Output the [x, y] coordinate of the center of the cell containing the given text.  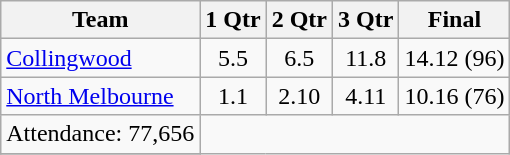
2.10 [299, 96]
3 Qtr [366, 20]
4.11 [366, 96]
14.12 (96) [454, 58]
Final [454, 20]
1 Qtr [233, 20]
10.16 (76) [454, 96]
1.1 [233, 96]
Team [100, 20]
North Melbourne [100, 96]
Collingwood [100, 58]
Attendance: 77,656 [100, 134]
5.5 [233, 58]
2 Qtr [299, 20]
6.5 [299, 58]
11.8 [366, 58]
